Return (X, Y) of the center of cell containing provided text 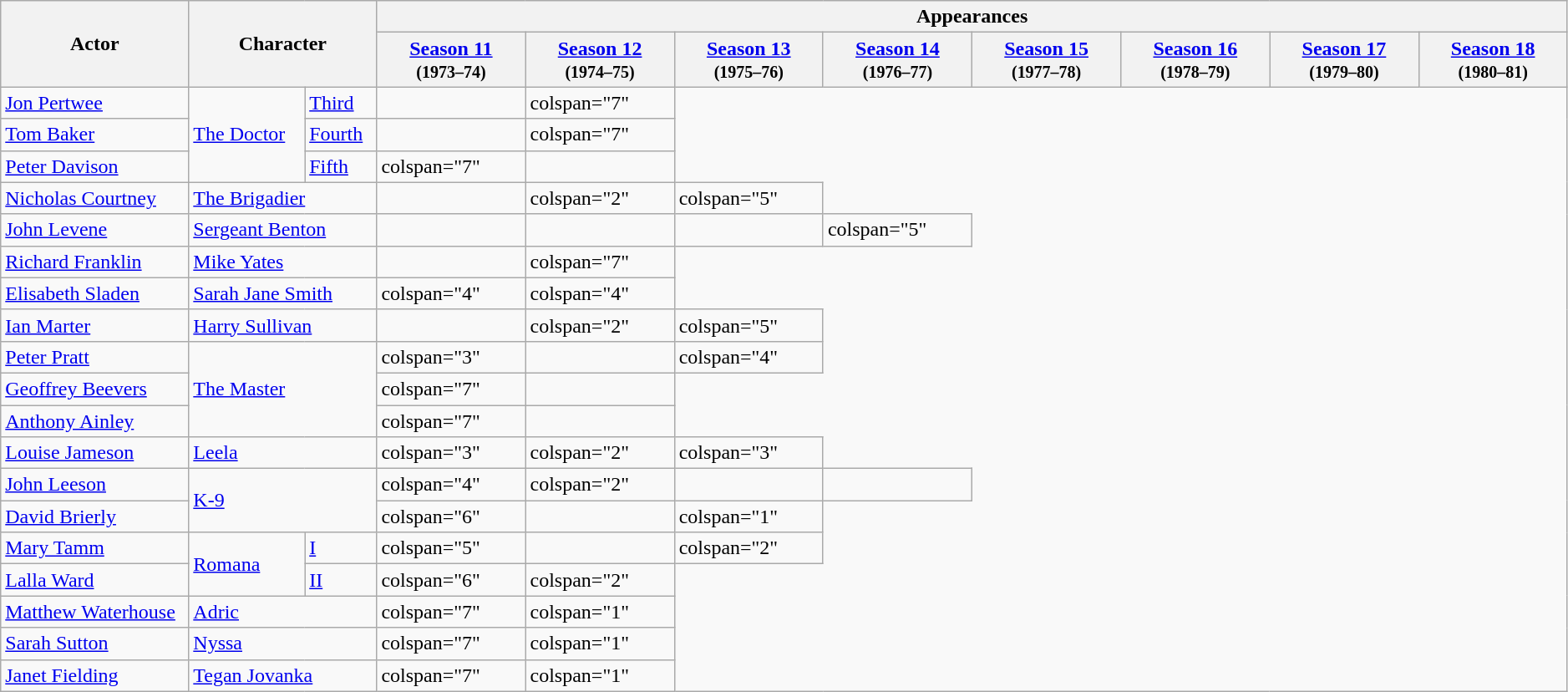
Elisabeth Sladen (95, 293)
Sarah Jane Smith (282, 293)
Season 18(1980–81) (1493, 60)
Fifth (341, 166)
Leela (282, 453)
I (341, 548)
Matthew Waterhouse (95, 612)
The Doctor (247, 135)
Appearances (972, 17)
Jon Pertwee (95, 103)
Season 14(1976–77) (897, 60)
The Master (282, 389)
Nicholas Courtney (95, 198)
Sarah Sutton (95, 644)
Ian Marter (95, 325)
Tegan Jovanka (282, 675)
Season 12(1974–75) (600, 60)
Louise Jameson (95, 453)
Season 16(1978–79) (1195, 60)
Season 13(1975–76) (748, 60)
Actor (95, 43)
Anthony Ainley (95, 420)
Lalla Ward (95, 580)
K-9 (282, 501)
II (341, 580)
Mike Yates (282, 262)
Tom Baker (95, 135)
Third (341, 103)
Geoffrey Beevers (95, 389)
Sergeant Benton (282, 230)
Peter Davison (95, 166)
Mary Tamm (95, 548)
David Brierly (95, 516)
Nyssa (282, 644)
Richard Franklin (95, 262)
Season 11(1973–74) (451, 60)
Season 17(1979–80) (1344, 60)
Fourth (341, 135)
Adric (282, 612)
Season 15(1977–78) (1047, 60)
The Brigadier (282, 198)
Peter Pratt (95, 357)
Janet Fielding (95, 675)
Romana (247, 564)
Character (282, 43)
John Leeson (95, 485)
Harry Sullivan (282, 325)
John Levene (95, 230)
